Output the [X, Y] coordinate of the center of the cell containing the given text.  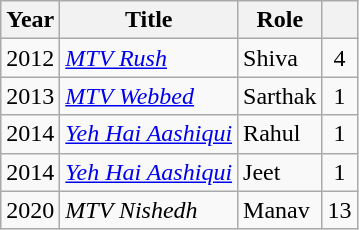
Year [30, 20]
Sarthak [280, 96]
MTV Nishedh [149, 210]
2012 [30, 58]
Role [280, 20]
Jeet [280, 172]
Title [149, 20]
MTV Rush [149, 58]
Manav [280, 210]
4 [340, 58]
Rahul [280, 134]
2020 [30, 210]
MTV Webbed [149, 96]
2013 [30, 96]
Shiva [280, 58]
13 [340, 210]
